Locate the cell with the specified text and output its [X, Y] center coordinate. 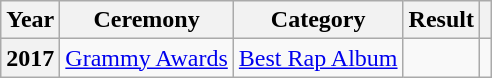
Grammy Awards [147, 58]
Ceremony [147, 20]
Best Rap Album [318, 58]
Result [441, 20]
Year [30, 20]
Category [318, 20]
2017 [30, 58]
